From the cell containing the given text, extract its center point as [X, Y] coordinate. 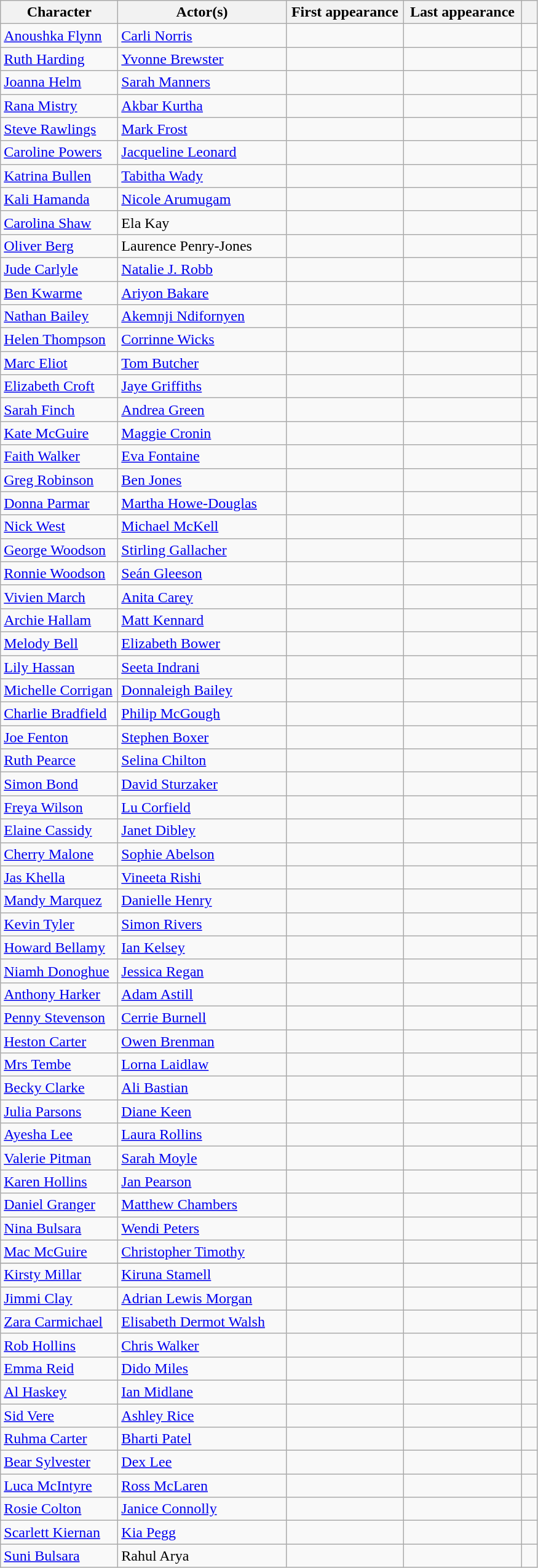
Anthony Harker [59, 994]
Kevin Tyler [59, 924]
Sarah Finch [59, 410]
Joe Fenton [59, 737]
Ian Kelsey [202, 947]
Oliver Berg [59, 246]
Steve Rawlings [59, 129]
Vivien March [59, 597]
Melody Bell [59, 643]
Zara Carmichael [59, 1322]
Rahul Arya [202, 1556]
Sophie Abelson [202, 854]
Emma Reid [59, 1368]
Becky Clarke [59, 1088]
Ben Jones [202, 480]
Joanna Helm [59, 82]
Ela Kay [202, 222]
Marc Eliot [59, 363]
Elaine Cassidy [59, 831]
Greg Robinson [59, 480]
Yvonne Brewster [202, 59]
Scarlett Kiernan [59, 1532]
Philip McGough [202, 714]
Kia Pegg [202, 1532]
Jude Carlyle [59, 269]
Rosie Colton [59, 1509]
Character [59, 12]
First appearance [344, 12]
Ben Kwarme [59, 293]
Nick West [59, 527]
Nina Bulsara [59, 1228]
Kate McGuire [59, 433]
Tabitha Wady [202, 176]
Ruhma Carter [59, 1439]
Rana Mistry [59, 106]
Bharti Patel [202, 1439]
Archie Hallam [59, 620]
Actor(s) [202, 12]
Faith Walker [59, 457]
Mrs Tembe [59, 1065]
Adrian Lewis Morgan [202, 1298]
Adam Astill [202, 994]
Jessica Regan [202, 971]
Elizabeth Bower [202, 643]
Jaye Griffiths [202, 386]
Ross McLaren [202, 1486]
Laurence Penry-Jones [202, 246]
Freya Wilson [59, 807]
Lily Hassan [59, 667]
Ian Midlane [202, 1392]
Daniel Granger [59, 1205]
Michael McKell [202, 527]
Mac McGuire [59, 1252]
Kali Hamanda [59, 199]
Nicole Arumugam [202, 199]
Sarah Manners [202, 82]
Donna Parmar [59, 503]
Suni Bulsara [59, 1556]
Sid Vere [59, 1415]
Sarah Moyle [202, 1158]
Ruth Pearce [59, 761]
Lorna Laidlaw [202, 1065]
Julia Parsons [59, 1111]
Lu Corfield [202, 807]
Al Haskey [59, 1392]
George Woodson [59, 550]
Maggie Cronin [202, 433]
Jan Pearson [202, 1182]
Nathan Bailey [59, 316]
Matt Kennard [202, 620]
Kirsty Millar [59, 1275]
Michelle Corrigan [59, 691]
Wendi Peters [202, 1228]
Charlie Bradfield [59, 714]
Janice Connolly [202, 1509]
Cerrie Burnell [202, 1017]
Corrinne Wicks [202, 340]
Ronnie Woodson [59, 573]
Andrea Green [202, 410]
Carolina Shaw [59, 222]
Last appearance [462, 12]
Penny Stevenson [59, 1017]
Christopher Timothy [202, 1252]
Niamh Donoghue [59, 971]
Cherry Malone [59, 854]
Jimmi Clay [59, 1298]
Howard Bellamy [59, 947]
Rob Hollins [59, 1345]
Elizabeth Croft [59, 386]
Ruth Harding [59, 59]
Janet Dibley [202, 831]
Ariyon Bakare [202, 293]
Elisabeth Dermot Walsh [202, 1322]
Diane Keen [202, 1111]
Anita Carey [202, 597]
Seán Gleeson [202, 573]
Akemnji Ndifornyen [202, 316]
Ayesha Lee [59, 1135]
Caroline Powers [59, 152]
Selina Chilton [202, 761]
Akbar Kurtha [202, 106]
Tom Butcher [202, 363]
Mandy Marquez [59, 901]
Jas Khella [59, 877]
Helen Thompson [59, 340]
Stephen Boxer [202, 737]
Owen Brenman [202, 1041]
Laura Rollins [202, 1135]
Ali Bastian [202, 1088]
David Sturzaker [202, 784]
Simon Rivers [202, 924]
Stirling Gallacher [202, 550]
Jacqueline Leonard [202, 152]
Eva Fontaine [202, 457]
Vineeta Rishi [202, 877]
Carli Norris [202, 36]
Ashley Rice [202, 1415]
Katrina Bullen [59, 176]
Simon Bond [59, 784]
Luca McIntyre [59, 1486]
Danielle Henry [202, 901]
Mark Frost [202, 129]
Donnaleigh Bailey [202, 691]
Bear Sylvester [59, 1462]
Kiruna Stamell [202, 1275]
Matthew Chambers [202, 1205]
Chris Walker [202, 1345]
Valerie Pitman [59, 1158]
Dido Miles [202, 1368]
Martha Howe-Douglas [202, 503]
Heston Carter [59, 1041]
Anoushka Flynn [59, 36]
Seeta Indrani [202, 667]
Natalie J. Robb [202, 269]
Dex Lee [202, 1462]
Karen Hollins [59, 1182]
